Determine the [X, Y] coordinate at the center of the cell enclosing the given text.  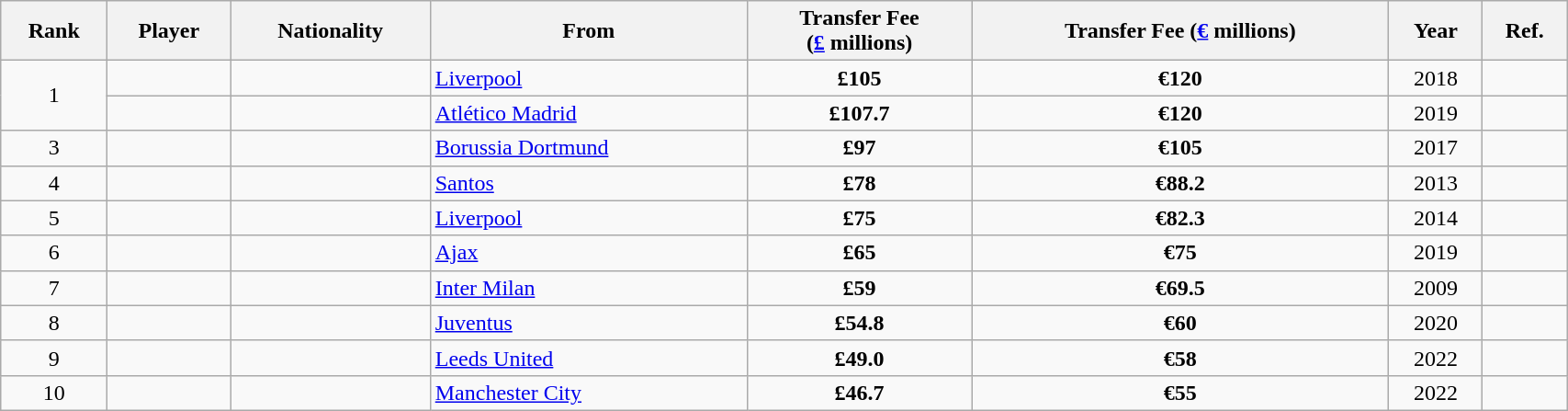
9 [54, 358]
7 [54, 288]
10 [54, 393]
2014 [1436, 218]
1 [54, 96]
£78 [859, 183]
£46.7 [859, 393]
£54.8 [859, 323]
Leeds United [588, 358]
2018 [1436, 78]
Transfer Fee(£ millions) [859, 31]
5 [54, 218]
€58 [1180, 358]
Borussia Dortmund [588, 148]
£105 [859, 78]
8 [54, 323]
£107.7 [859, 113]
Transfer Fee (€ millions) [1180, 31]
6 [54, 253]
€82.3 [1180, 218]
Santos [588, 183]
£49.0 [859, 358]
2013 [1436, 183]
£97 [859, 148]
€75 [1180, 253]
2009 [1436, 288]
Ajax [588, 253]
From [588, 31]
Inter Milan [588, 288]
3 [54, 148]
Ref. [1525, 31]
Player [169, 31]
Juventus [588, 323]
Manchester City [588, 393]
€55 [1180, 393]
€105 [1180, 148]
€60 [1180, 323]
Year [1436, 31]
£65 [859, 253]
4 [54, 183]
2020 [1436, 323]
Nationality [331, 31]
Rank [54, 31]
Atlético Madrid [588, 113]
£59 [859, 288]
2017 [1436, 148]
£75 [859, 218]
€88.2 [1180, 183]
€69.5 [1180, 288]
